Scan for the cell matching the given text and deliver its [X, Y] coordinate at center. 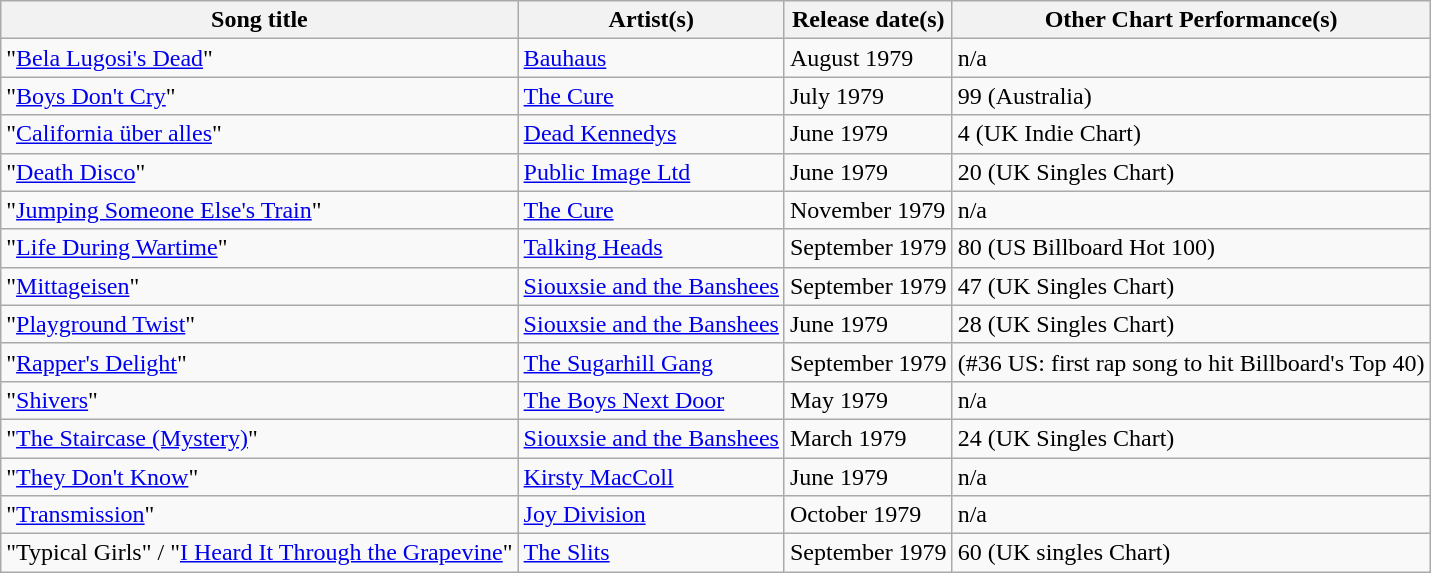
March 1979 [868, 438]
(#36 US: first rap song to hit Billboard's Top 40) [1191, 362]
Release date(s) [868, 20]
"California über alles" [260, 134]
60 (UK singles Chart) [1191, 553]
August 1979 [868, 58]
"Playground Twist" [260, 324]
4 (UK Indie Chart) [1191, 134]
Artist(s) [651, 20]
99 (Australia) [1191, 96]
"Rapper's Delight" [260, 362]
Public Image Ltd [651, 172]
Kirsty MacColl [651, 477]
Joy Division [651, 515]
Other Chart Performance(s) [1191, 20]
The Sugarhill Gang [651, 362]
24 (UK Singles Chart) [1191, 438]
20 (UK Singles Chart) [1191, 172]
July 1979 [868, 96]
November 1979 [868, 210]
Song title [260, 20]
28 (UK Singles Chart) [1191, 324]
"Shivers" [260, 400]
"The Staircase (Mystery)" [260, 438]
"Mittageisen" [260, 286]
May 1979 [868, 400]
"They Don't Know" [260, 477]
The Slits [651, 553]
"Transmission" [260, 515]
"Boys Don't Cry" [260, 96]
"Jumping Someone Else's Train" [260, 210]
The Boys Next Door [651, 400]
Bauhaus [651, 58]
Talking Heads [651, 248]
October 1979 [868, 515]
"Life During Wartime" [260, 248]
"Typical Girls" / "I Heard It Through the Grapevine" [260, 553]
Dead Kennedys [651, 134]
80 (US Billboard Hot 100) [1191, 248]
47 (UK Singles Chart) [1191, 286]
"Bela Lugosi's Dead" [260, 58]
"Death Disco" [260, 172]
